Determine the [x, y] coordinate at the center of the cell enclosing the given text.  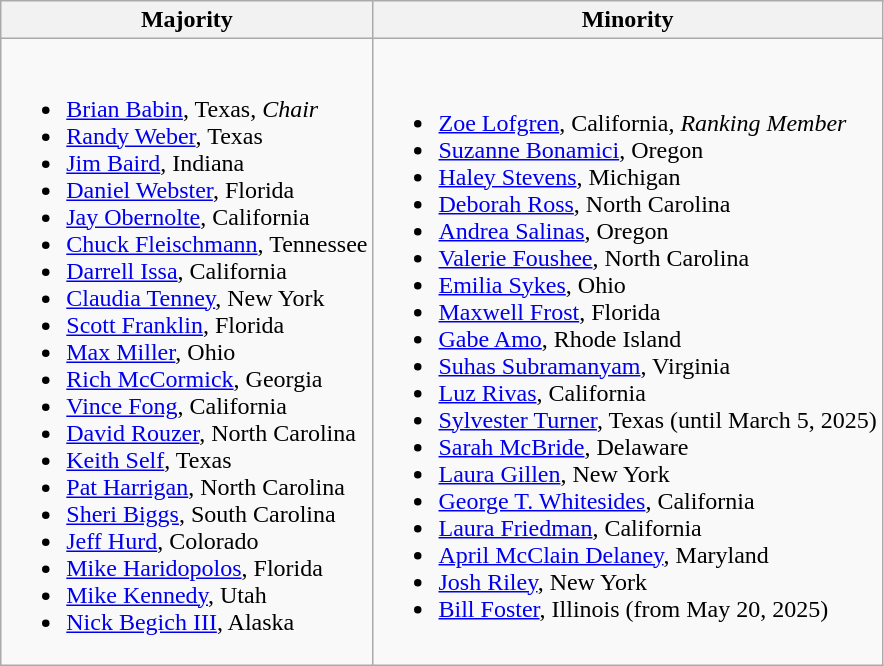
Majority [187, 20]
Minority [628, 20]
